Pinpoint the cell where the given text exists, returning its (X, Y) midpoint coordinate. 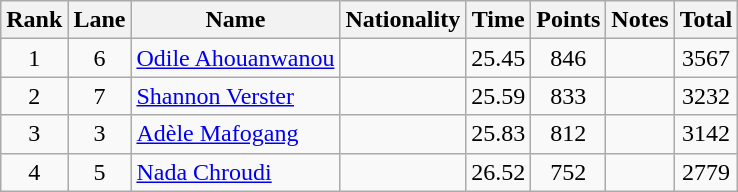
Time (498, 20)
3567 (706, 58)
752 (568, 172)
Total (706, 20)
Nationality (403, 20)
2 (34, 96)
Points (568, 20)
812 (568, 134)
5 (100, 172)
3142 (706, 134)
25.83 (498, 134)
26.52 (498, 172)
2779 (706, 172)
833 (568, 96)
3232 (706, 96)
1 (34, 58)
Notes (640, 20)
25.45 (498, 58)
Odile Ahouanwanou (236, 58)
Adèle Mafogang (236, 134)
25.59 (498, 96)
Shannon Verster (236, 96)
Nada Chroudi (236, 172)
7 (100, 96)
4 (34, 172)
Lane (100, 20)
846 (568, 58)
Name (236, 20)
Rank (34, 20)
6 (100, 58)
